Determine the [X, Y] coordinate at the center of the cell enclosing the given text.  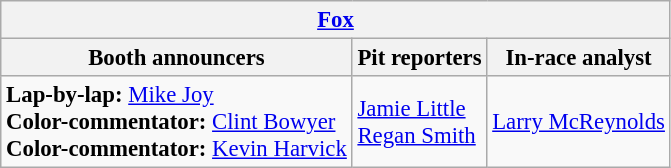
Fox [336, 20]
Booth announcers [176, 58]
In-race analyst [578, 58]
Larry McReynolds [578, 122]
Jamie LittleRegan Smith [420, 122]
Lap-by-lap: Mike JoyColor-commentator: Clint BowyerColor-commentator: Kevin Harvick [176, 122]
Pit reporters [420, 58]
